Detect which cell encompasses the target text, then output its (x, y) center coordinate. 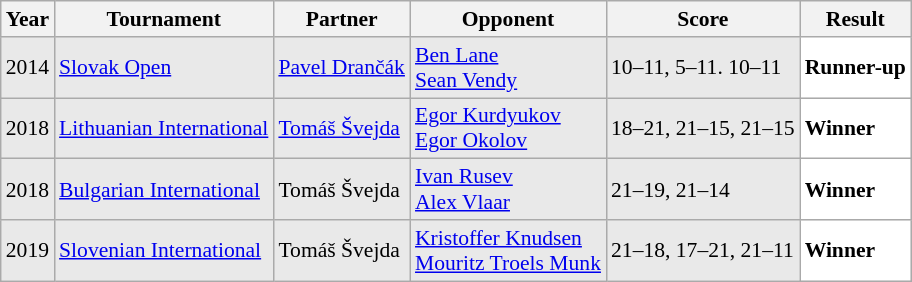
Pavel Drančák (342, 68)
Kristoffer Knudsen Mouritz Troels Munk (508, 250)
Partner (342, 19)
2014 (28, 68)
Year (28, 19)
Slovenian International (164, 250)
Egor Kurdyukov Egor Okolov (508, 128)
10–11, 5–11. 10–11 (703, 68)
Ivan Rusev Alex Vlaar (508, 190)
Lithuanian International (164, 128)
18–21, 21–15, 21–15 (703, 128)
Opponent (508, 19)
Result (856, 19)
Slovak Open (164, 68)
Bulgarian International (164, 190)
Score (703, 19)
21–18, 17–21, 21–11 (703, 250)
2019 (28, 250)
21–19, 21–14 (703, 190)
Ben Lane Sean Vendy (508, 68)
Runner-up (856, 68)
Tournament (164, 19)
